Provide the [X, Y] coordinate of the cell's center where the given text is located.  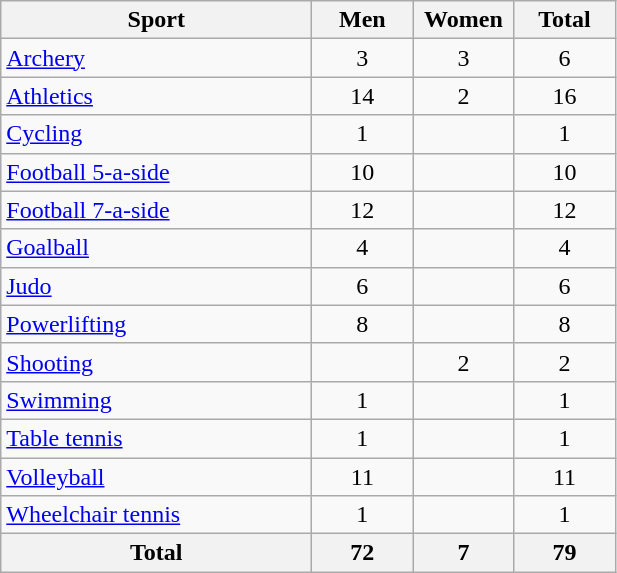
14 [362, 96]
Cycling [156, 134]
Football 5-a-side [156, 172]
Sport [156, 20]
Swimming [156, 400]
Athletics [156, 96]
Volleyball [156, 477]
Wheelchair tennis [156, 515]
Football 7-a-side [156, 210]
Powerlifting [156, 324]
72 [362, 553]
Goalball [156, 248]
Women [464, 20]
16 [564, 96]
79 [564, 553]
Judo [156, 286]
7 [464, 553]
Shooting [156, 362]
Men [362, 20]
Table tennis [156, 438]
Archery [156, 58]
